Capture the cell that displays the provided text and extract its [x, y] central coordinate. 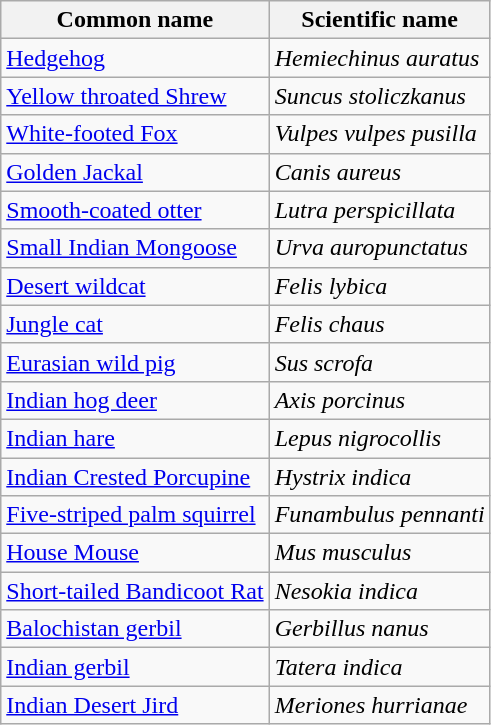
Hystrix indica [380, 477]
Vulpes vulpes pusilla [380, 134]
Small Indian Mongoose [135, 248]
Golden Jackal [135, 172]
Short-tailed Bandicoot Rat [135, 591]
Lepus nigrocollis [380, 438]
Indian hare [135, 438]
Suncus stoliczkanus [380, 96]
Smooth-coated otter [135, 210]
Eurasian wild pig [135, 362]
White-footed Fox [135, 134]
Meriones hurrianae [380, 705]
Jungle cat [135, 324]
House Mouse [135, 553]
Hemiechinus auratus [380, 58]
Lutra perspicillata [380, 210]
Desert wildcat [135, 286]
Sus scrofa [380, 362]
Hedgehog [135, 58]
Common name [135, 20]
Indian Crested Porcupine [135, 477]
Urva auropunctatus [380, 248]
Scientific name [380, 20]
Nesokia indica [380, 591]
Tatera indica [380, 667]
Yellow throated Shrew [135, 96]
Felis lybica [380, 286]
Axis porcinus [380, 400]
Funambulus pennanti [380, 515]
Canis aureus [380, 172]
Felis chaus [380, 324]
Gerbillus nanus [380, 629]
Five-striped palm squirrel [135, 515]
Mus musculus [380, 553]
Indian Desert Jird [135, 705]
Indian hog deer [135, 400]
Balochistan gerbil [135, 629]
Indian gerbil [135, 667]
